Provide the (X, Y) coordinate of the cell's center where the given text is located.  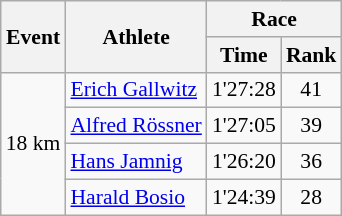
1'26:20 (244, 162)
18 km (34, 143)
Athlete (136, 36)
Alfred Rössner (136, 126)
41 (312, 90)
39 (312, 126)
Erich Gallwitz (136, 90)
Rank (312, 55)
36 (312, 162)
Event (34, 36)
Hans Jamnig (136, 162)
Race (274, 19)
28 (312, 197)
1'24:39 (244, 197)
Harald Bosio (136, 197)
Time (244, 55)
1'27:05 (244, 126)
1'27:28 (244, 90)
